Identify which cell holds the provided text, then report its [X, Y] central coordinate. 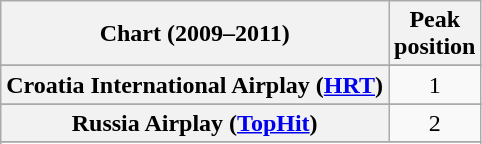
Russia Airplay (TopHit) [195, 123]
Croatia International Airplay (HRT) [195, 85]
Chart (2009–2011) [195, 34]
Peakposition [435, 34]
1 [435, 85]
2 [435, 123]
